Scan for the cell matching the given text and deliver its (x, y) coordinate at center. 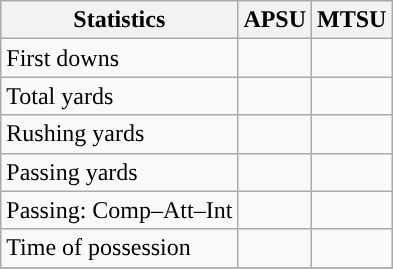
Rushing yards (120, 134)
First downs (120, 58)
Statistics (120, 20)
APSU (275, 20)
Passing yards (120, 172)
MTSU (352, 20)
Passing: Comp–Att–Int (120, 210)
Total yards (120, 96)
Time of possession (120, 248)
